Determine the [x, y] coordinate at the center of the cell enclosing the given text.  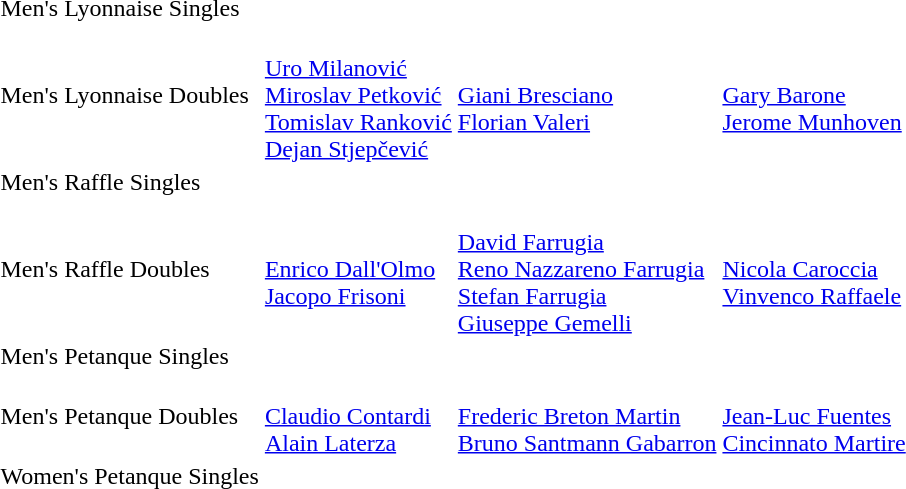
Enrico Dall'OlmoJacopo Frisoni [358, 269]
Frederic Breton MartinBruno Santmann Gabarron [587, 416]
Giani BrescianoFlorian Valeri [587, 95]
Claudio ContardiAlain Laterza [358, 416]
David FarrugiaReno Nazzareno FarrugiaStefan FarrugiaGiuseppe Gemelli [587, 269]
Uro MilanovićMiroslav PetkovićTomislav RankovićDejan Stjepčević [358, 95]
